Locate the cell with the specified text and output its (x, y) center coordinate. 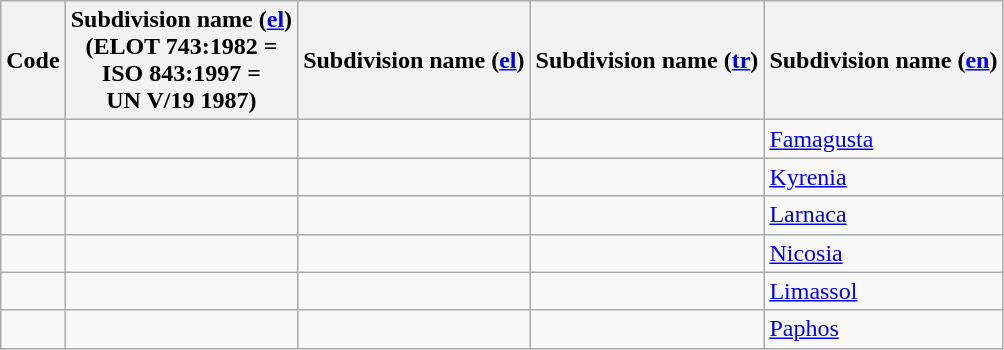
Subdivision name (tr) (647, 60)
Larnaca (884, 215)
Kyrenia (884, 177)
Subdivision name (en) (884, 60)
Paphos (884, 329)
Subdivision name (el)(ELOT 743:1982 =ISO 843:1997 =UN V/19 1987) (181, 60)
Subdivision name (el) (414, 60)
Famagusta (884, 139)
Code (33, 60)
Limassol (884, 291)
Nicosia (884, 253)
